Identify which cell holds the provided text, then report its (X, Y) central coordinate. 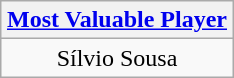
Sílvio Sousa (116, 58)
Most Valuable Player (116, 20)
